Determine the (X, Y) coordinate at the center of the cell enclosing the given text.  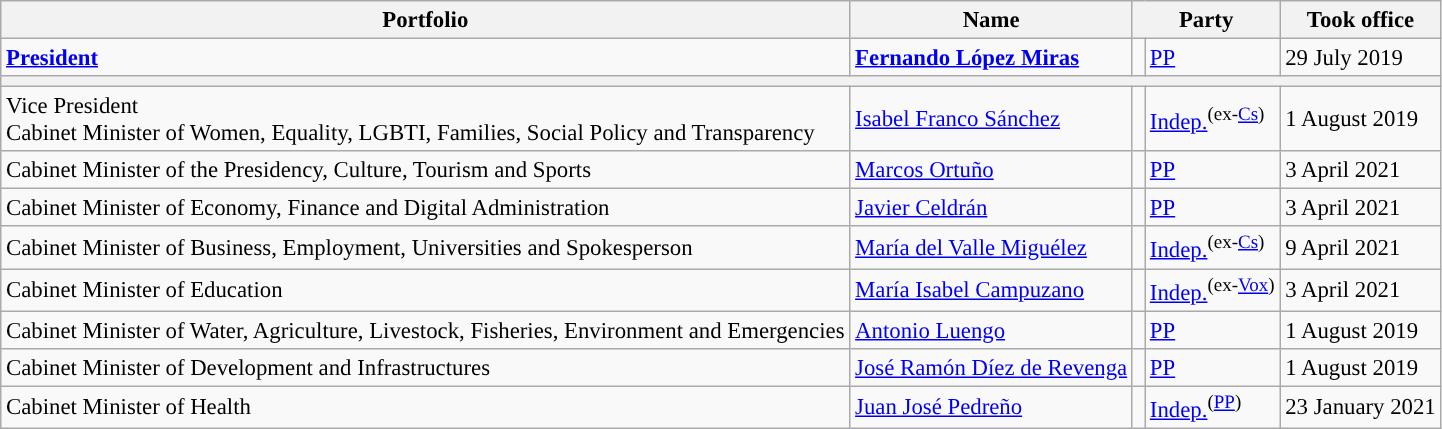
Portfolio (426, 20)
María Isabel Campuzano (992, 290)
José Ramón Díez de Revenga (992, 367)
Cabinet Minister of Development and Infrastructures (426, 367)
23 January 2021 (1360, 407)
Cabinet Minister of Business, Employment, Universities and Spokesperson (426, 247)
Fernando López Miras (992, 58)
Cabinet Minister of Health (426, 407)
María del Valle Miguélez (992, 247)
Antonio Luengo (992, 330)
Isabel Franco Sánchez (992, 120)
Javier Celdrán (992, 208)
Cabinet Minister of Education (426, 290)
Marcos Ortuño (992, 170)
Cabinet Minister of the Presidency, Culture, Tourism and Sports (426, 170)
Vice PresidentCabinet Minister of Women, Equality, LGBTI, Families, Social Policy and Transparency (426, 120)
Indep.(PP) (1212, 407)
Indep.(ex-Vox) (1212, 290)
Party (1206, 20)
Took office (1360, 20)
President (426, 58)
Name (992, 20)
9 April 2021 (1360, 247)
Cabinet Minister of Economy, Finance and Digital Administration (426, 208)
Cabinet Minister of Water, Agriculture, Livestock, Fisheries, Environment and Emergencies (426, 330)
29 July 2019 (1360, 58)
Juan José Pedreño (992, 407)
